Return the [X, Y] coordinate for the center point of the cell that contains the specified text.  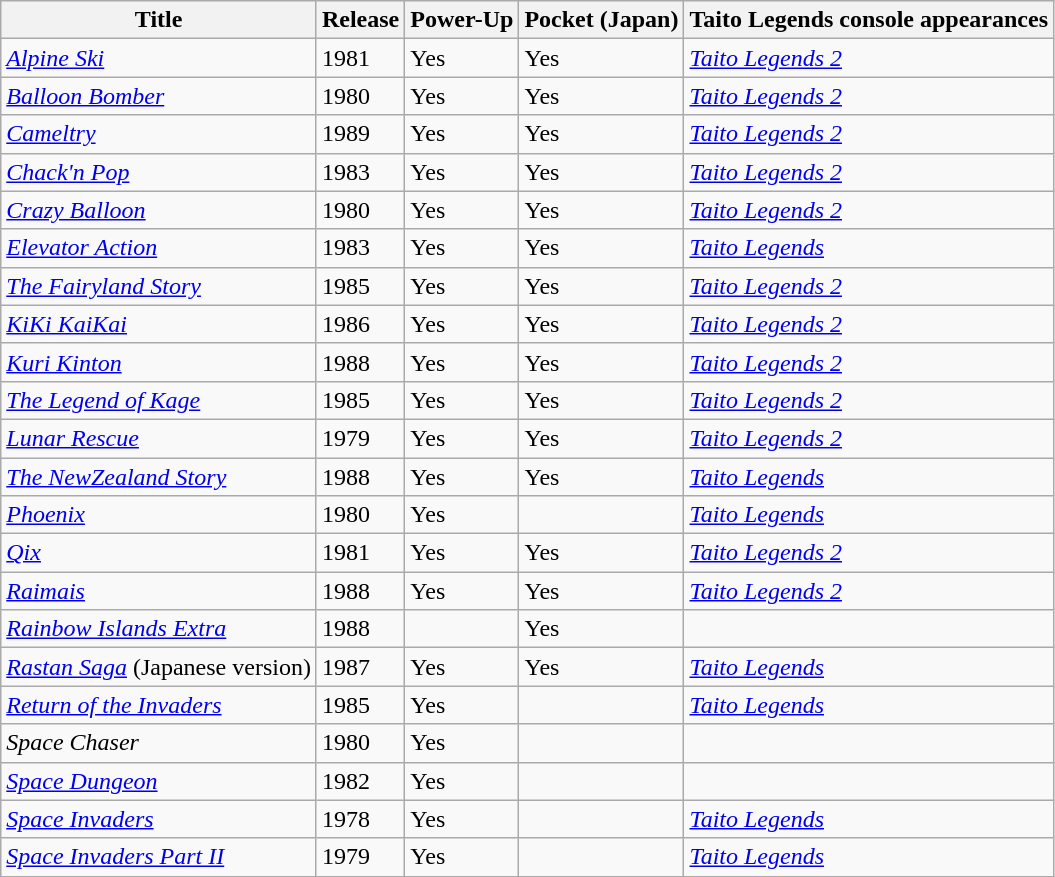
Alpine Ski [159, 58]
Phoenix [159, 515]
Power-Up [462, 20]
Taito Legends console appearances [869, 20]
1986 [360, 324]
Kuri Kinton [159, 362]
Space Dungeon [159, 781]
The Fairyland Story [159, 286]
Rainbow Islands Extra [159, 629]
Release [360, 20]
1989 [360, 134]
Return of the Invaders [159, 705]
Cameltry [159, 134]
1982 [360, 781]
Title [159, 20]
The NewZealand Story [159, 477]
Raimais [159, 591]
Qix [159, 553]
Elevator Action [159, 248]
1978 [360, 819]
Space Invaders Part II [159, 857]
Space Chaser [159, 743]
Balloon Bomber [159, 96]
1987 [360, 667]
Crazy Balloon [159, 210]
KiKi KaiKai [159, 324]
Chack'n Pop [159, 172]
Rastan Saga (Japanese version) [159, 667]
Pocket (Japan) [602, 20]
The Legend of Kage [159, 400]
Lunar Rescue [159, 438]
Space Invaders [159, 819]
